Scan for the cell matching the given text and deliver its [X, Y] coordinate at center. 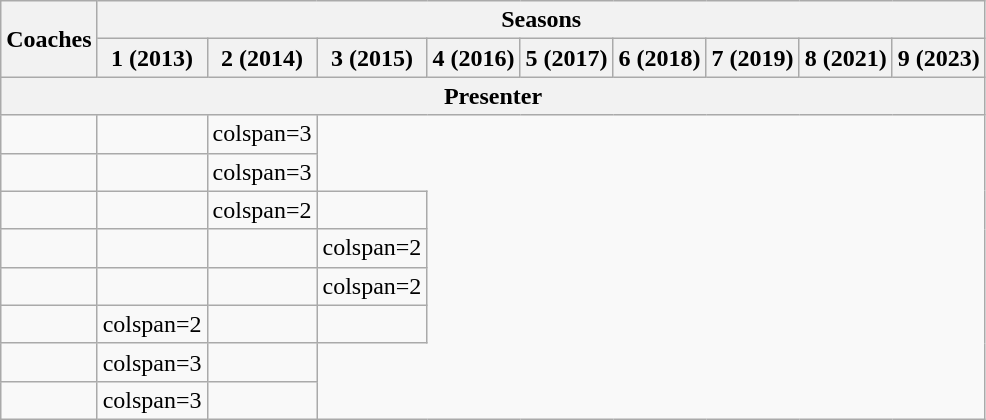
Coaches [49, 39]
6 (2018) [660, 58]
3 (2015) [372, 58]
Seasons [541, 20]
2 (2014) [262, 58]
9 (2023) [938, 58]
7 (2019) [752, 58]
5 (2017) [566, 58]
8 (2021) [846, 58]
1 (2013) [152, 58]
Presenter [493, 96]
4 (2016) [474, 58]
